Capture the cell that displays the provided text and extract its [X, Y] central coordinate. 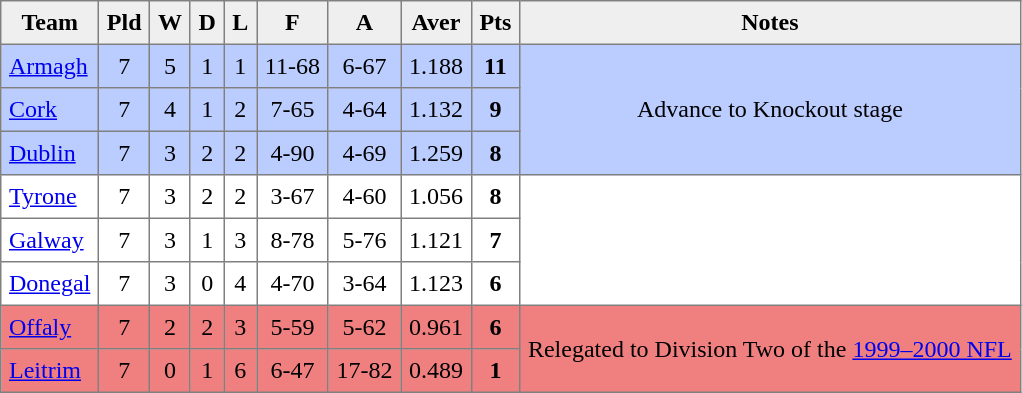
7-65 [293, 110]
Armagh [50, 66]
Leitrim [50, 371]
1.188 [436, 66]
5-76 [364, 240]
Offaly [50, 327]
Tyrone [50, 197]
F [293, 23]
4-70 [293, 284]
8-78 [293, 240]
1.259 [436, 153]
Donegal [50, 284]
3-67 [293, 197]
9 [495, 110]
Cork [50, 110]
L [240, 23]
1.056 [436, 197]
1.132 [436, 110]
4-69 [364, 153]
Dublin [50, 153]
A [364, 23]
Galway [50, 240]
11-68 [293, 66]
5 [170, 66]
0.961 [436, 327]
5-59 [293, 327]
1.121 [436, 240]
4-60 [364, 197]
17-82 [364, 371]
1.123 [436, 284]
Aver [436, 23]
Notes [770, 23]
D [207, 23]
Relegated to Division Two of the 1999–2000 NFL [770, 348]
Pts [495, 23]
W [170, 23]
3-64 [364, 284]
Team [50, 23]
6-47 [293, 371]
5-62 [364, 327]
0.489 [436, 371]
6-67 [364, 66]
11 [495, 66]
Pld [124, 23]
4-64 [364, 110]
Advance to Knockout stage [770, 109]
4-90 [293, 153]
